Output the [X, Y] coordinate of the center of the cell containing the given text.  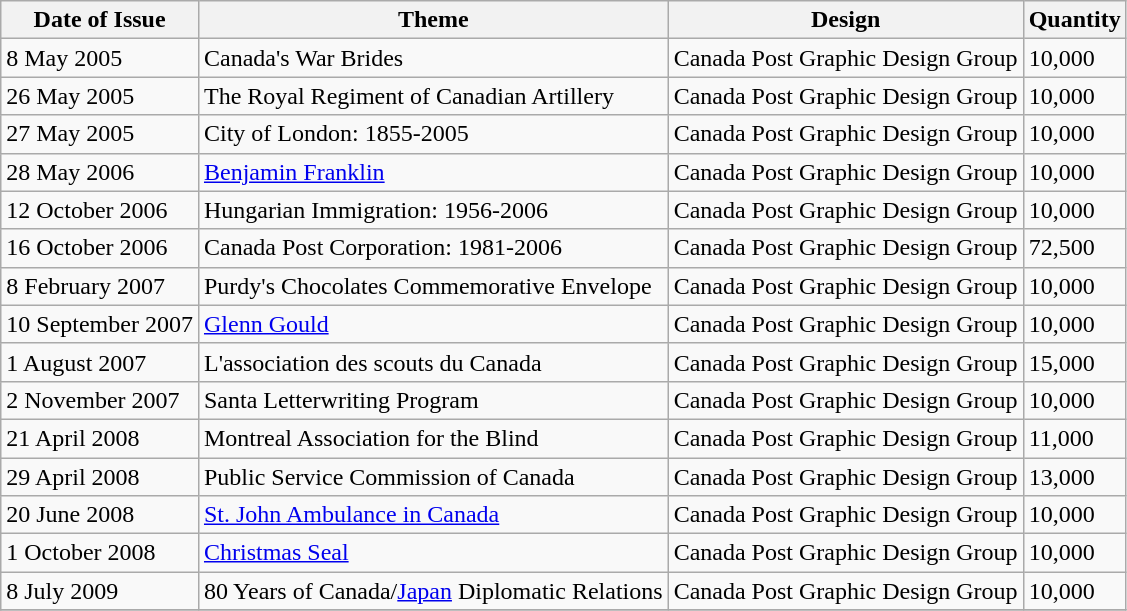
Quantity [1074, 20]
L'association des scouts du Canada [433, 362]
Hungarian Immigration: 1956-2006 [433, 210]
8 February 2007 [100, 286]
Santa Letterwriting Program [433, 400]
26 May 2005 [100, 96]
11,000 [1074, 438]
21 April 2008 [100, 438]
29 April 2008 [100, 477]
8 May 2005 [100, 58]
Glenn Gould [433, 324]
The Royal Regiment of Canadian Artillery [433, 96]
10 September 2007 [100, 324]
12 October 2006 [100, 210]
Public Service Commission of Canada [433, 477]
City of London: 1855-2005 [433, 134]
13,000 [1074, 477]
8 July 2009 [100, 591]
Design [846, 20]
20 June 2008 [100, 515]
16 October 2006 [100, 248]
2 November 2007 [100, 400]
Date of Issue [100, 20]
15,000 [1074, 362]
27 May 2005 [100, 134]
1 August 2007 [100, 362]
28 May 2006 [100, 172]
Purdy's Chocolates Commemorative Envelope [433, 286]
Canada Post Corporation: 1981-2006 [433, 248]
Theme [433, 20]
80 Years of Canada/Japan Diplomatic Relations [433, 591]
Montreal Association for the Blind [433, 438]
Christmas Seal [433, 553]
1 October 2008 [100, 553]
Benjamin Franklin [433, 172]
Canada's War Brides [433, 58]
St. John Ambulance in Canada [433, 515]
72,500 [1074, 248]
